Return [x, y] of the center of cell containing provided text 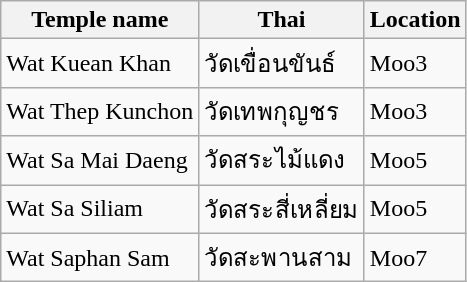
Wat Kuean Khan [100, 64]
วัดสระไม้แดง [282, 160]
Moo7 [415, 258]
Wat Thep Kunchon [100, 112]
วัดสะพานสาม [282, 258]
วัดสระสี่เหลี่ยม [282, 208]
Wat Saphan Sam [100, 258]
Wat Sa Siliam [100, 208]
Wat Sa Mai Daeng [100, 160]
Thai [282, 20]
Temple name [100, 20]
Location [415, 20]
วัดเทพกุญชร [282, 112]
วัดเขื่อนขันธ์ [282, 64]
